Determine the (X, Y) coordinate at the center of the cell enclosing the given text.  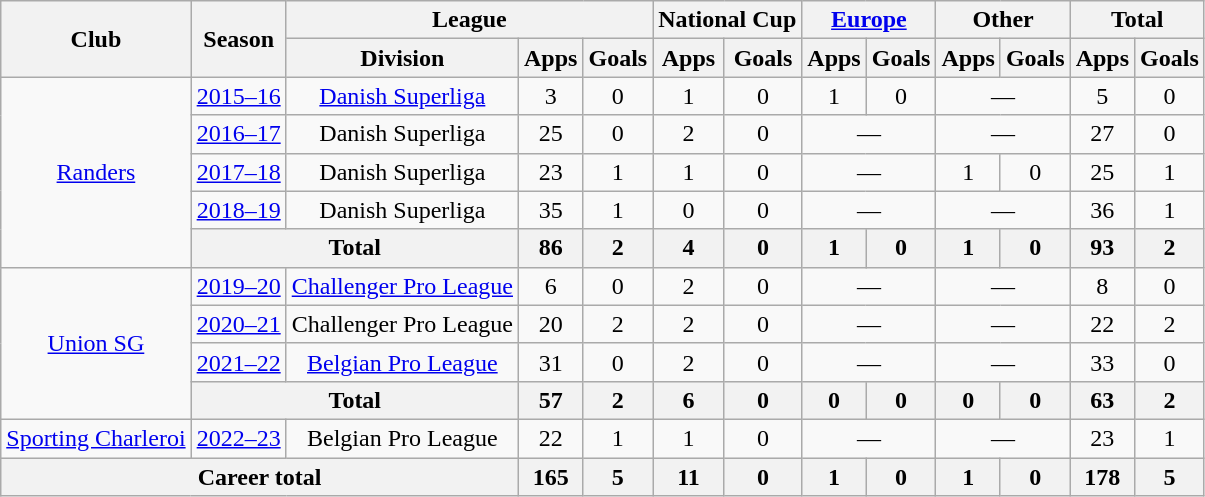
31 (551, 362)
93 (1102, 248)
2017–18 (238, 172)
178 (1102, 477)
Other (1003, 20)
2020–21 (238, 324)
2016–17 (238, 134)
Europe (869, 20)
Season (238, 39)
2015–16 (238, 96)
League (469, 20)
35 (551, 210)
36 (1102, 210)
2018–19 (238, 210)
Sporting Charleroi (96, 438)
3 (551, 96)
165 (551, 477)
2021–22 (238, 362)
33 (1102, 362)
Club (96, 39)
20 (551, 324)
57 (551, 400)
Randers (96, 172)
2019–20 (238, 286)
Division (402, 58)
8 (1102, 286)
2022–23 (238, 438)
Career total (260, 477)
86 (551, 248)
63 (1102, 400)
4 (689, 248)
National Cup (728, 20)
11 (689, 477)
27 (1102, 134)
Union SG (96, 343)
